Provide the (X, Y) coordinate of the cell's center where the given text is located.  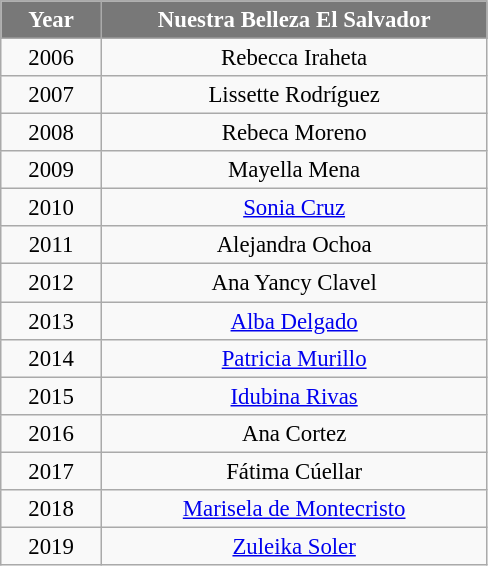
2017 (52, 471)
2014 (52, 358)
Lissette Rodríguez (294, 95)
2006 (52, 58)
2008 (52, 133)
Ana Cortez (294, 433)
2007 (52, 95)
Rebecca Iraheta (294, 58)
Alejandra Ochoa (294, 245)
Marisela de Montecristo (294, 509)
Ana Yancy Clavel (294, 283)
Alba Delgado (294, 321)
Patricia Murillo (294, 358)
2018 (52, 509)
2011 (52, 245)
Fátima Cúellar (294, 471)
2010 (52, 208)
2013 (52, 321)
Sonia Cruz (294, 208)
Nuestra Belleza El Salvador (294, 20)
2009 (52, 170)
Idubina Rivas (294, 396)
Year (52, 20)
2015 (52, 396)
Rebeca Moreno (294, 133)
Mayella Mena (294, 170)
Zuleika Soler (294, 546)
2012 (52, 283)
2016 (52, 433)
2019 (52, 546)
